Scan for the cell matching the given text and deliver its (X, Y) coordinate at center. 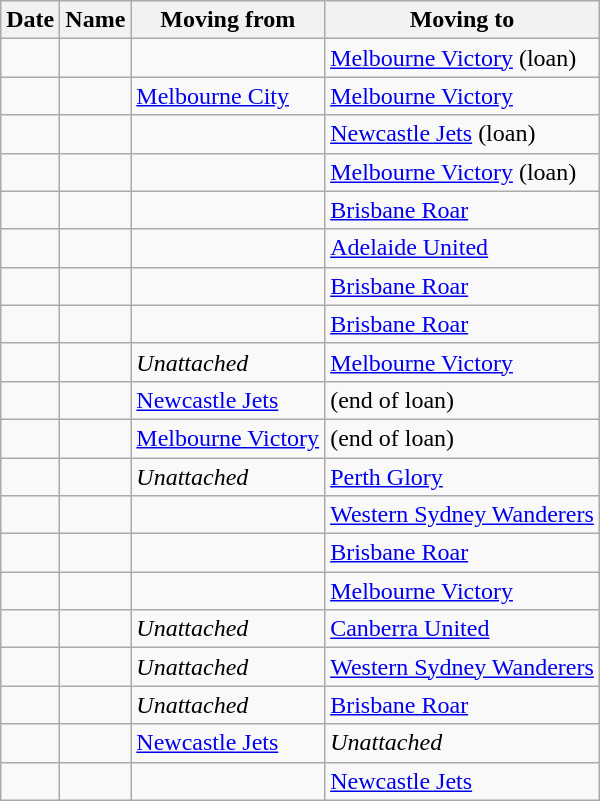
Date (30, 20)
Newcastle Jets (loan) (462, 134)
Name (96, 20)
Melbourne City (228, 96)
Canberra United (462, 629)
Perth Glory (462, 477)
Moving from (228, 20)
Adelaide United (462, 248)
Moving to (462, 20)
